Provide the [X, Y] coordinate of the cell's center where the given text is located.  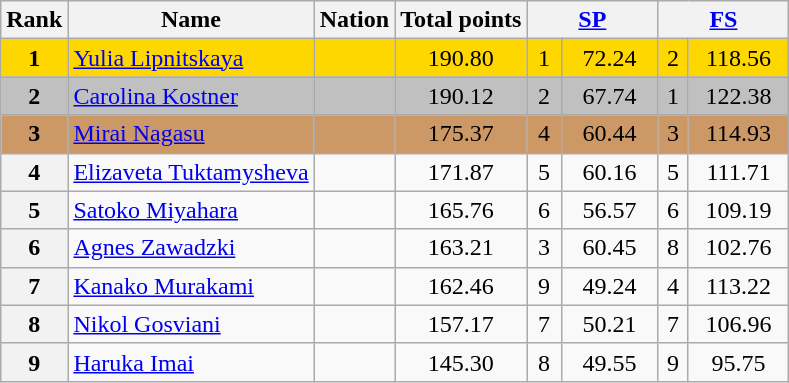
122.38 [738, 96]
95.75 [738, 362]
Total points [461, 20]
102.76 [738, 248]
171.87 [461, 172]
190.12 [461, 96]
Nation [354, 20]
Yulia Lipnitskaya [191, 58]
60.16 [610, 172]
FS [724, 20]
165.76 [461, 210]
163.21 [461, 248]
72.24 [610, 58]
Kanako Murakami [191, 286]
Rank [34, 20]
56.57 [610, 210]
162.46 [461, 286]
114.93 [738, 134]
Nikol Gosviani [191, 324]
67.74 [610, 96]
118.56 [738, 58]
49.24 [610, 286]
106.96 [738, 324]
SP [592, 20]
60.44 [610, 134]
157.17 [461, 324]
Agnes Zawadzki [191, 248]
50.21 [610, 324]
Carolina Kostner [191, 96]
60.45 [610, 248]
190.80 [461, 58]
Haruka Imai [191, 362]
Name [191, 20]
113.22 [738, 286]
111.71 [738, 172]
109.19 [738, 210]
145.30 [461, 362]
175.37 [461, 134]
Satoko Miyahara [191, 210]
49.55 [610, 362]
Elizaveta Tuktamysheva [191, 172]
Mirai Nagasu [191, 134]
